Provide the (x, y) coordinate of the cell's center where the given text is located.  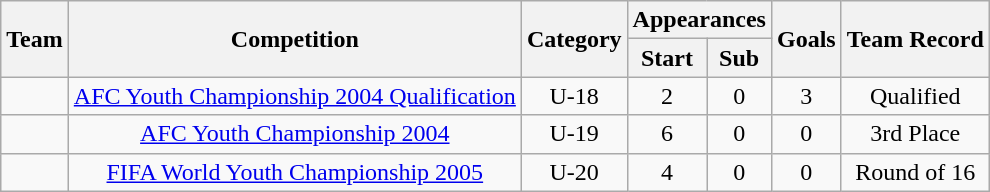
U-19 (574, 134)
Team Record (915, 39)
6 (667, 134)
Qualified (915, 96)
3rd Place (915, 134)
Start (667, 58)
Category (574, 39)
Goals (806, 39)
Round of 16 (915, 172)
Competition (294, 39)
Sub (740, 58)
AFC Youth Championship 2004 Qualification (294, 96)
Appearances (699, 20)
U-18 (574, 96)
AFC Youth Championship 2004 (294, 134)
Team (35, 39)
4 (667, 172)
3 (806, 96)
FIFA World Youth Championship 2005 (294, 172)
U-20 (574, 172)
2 (667, 96)
